Scan for the cell matching the given text and deliver its (X, Y) coordinate at center. 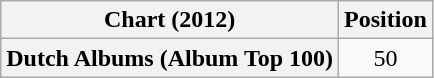
Chart (2012) (170, 20)
50 (386, 58)
Dutch Albums (Album Top 100) (170, 58)
Position (386, 20)
